Capture the cell that displays the provided text and extract its [x, y] central coordinate. 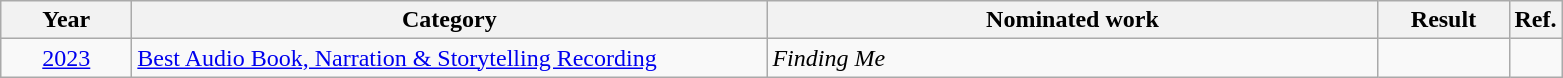
Finding Me [1072, 58]
Ref. [1536, 20]
Year [66, 20]
2023 [66, 58]
Result [1444, 20]
Category [450, 20]
Best Audio Book, Narration & Storytelling Recording [450, 58]
Nominated work [1072, 20]
